Locate the cell with the specified text and output its [x, y] center coordinate. 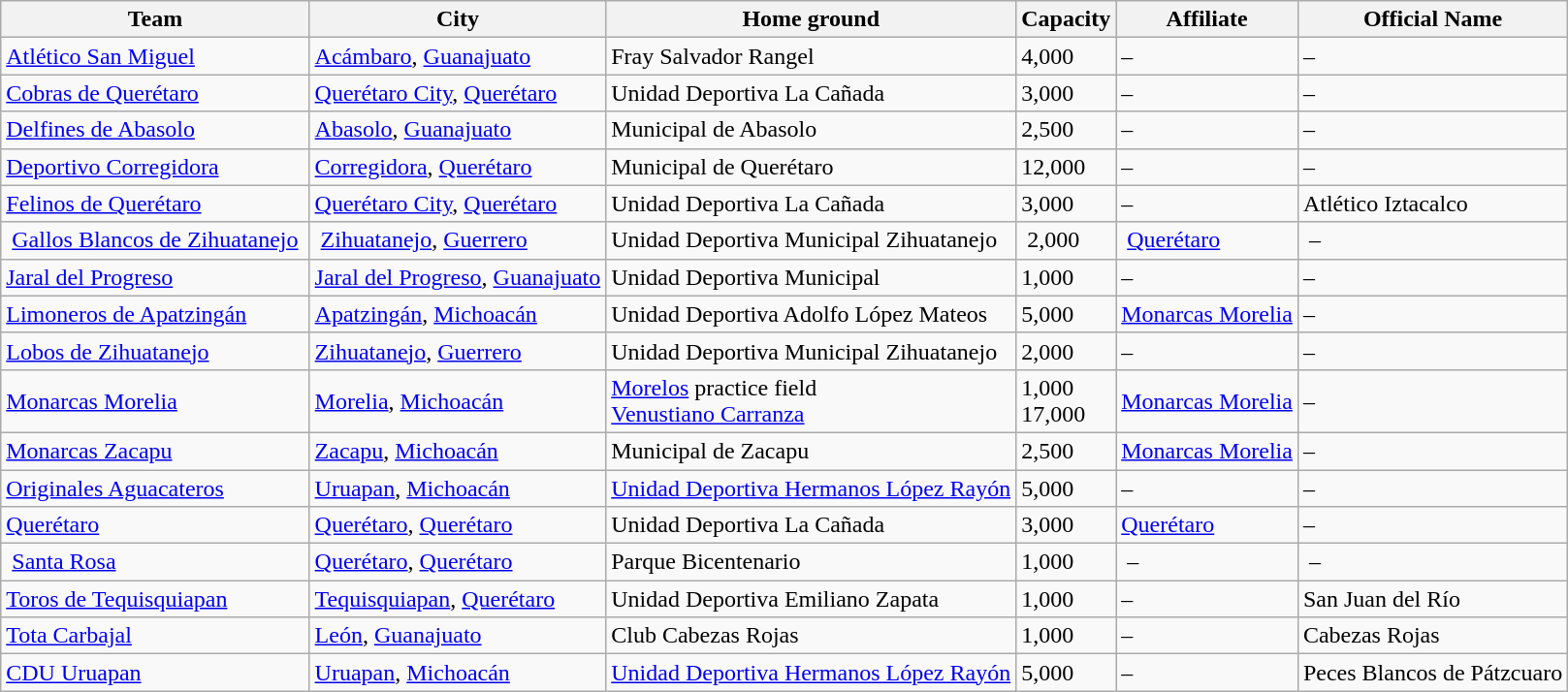
Lobos de Zihuatanejo [155, 351]
Fray Salvador Rangel [811, 56]
Team [155, 19]
Official Name [1432, 19]
Felinos de Querétaro [155, 204]
León, Guanajuato [458, 636]
Peces Blancos de Pátzcuaro [1432, 673]
Capacity [1067, 19]
Unidad Deportiva Municipal [811, 277]
Limoneros de Apatzingán [155, 314]
Atlético San Miguel [155, 56]
Parque Bicentenario [811, 562]
12,000 [1067, 167]
Club Cabezas Rojas [811, 636]
Gallos Blancos de Zihuatanejo [155, 240]
Corregidora, Querétaro [458, 167]
4,000 [1067, 56]
Deportivo Corregidora [155, 167]
Apatzingán, Michoacán [458, 314]
Cobras de Querétaro [155, 93]
Acámbaro, Guanajuato [458, 56]
Toros de Tequisquiapan [155, 599]
Jaral del Progreso [155, 277]
Morelos practice fieldVenustiano Carranza [811, 401]
Atlético Iztacalco [1432, 204]
Zacapu, Michoacán [458, 451]
Municipal de Abasolo [811, 130]
Unidad Deportiva Adolfo López Mateos [811, 314]
San Juan del Río [1432, 599]
Abasolo, Guanajuato [458, 130]
Unidad Deportiva Emiliano Zapata [811, 599]
Municipal de Querétaro [811, 167]
1,00017,000 [1067, 401]
Tequisquiapan, Querétaro [458, 599]
Home ground [811, 19]
Municipal de Zacapu [811, 451]
Monarcas Zacapu [155, 451]
City [458, 19]
Affiliate [1207, 19]
Morelia, Michoacán [458, 401]
CDU Uruapan [155, 673]
Tota Carbajal [155, 636]
Originales Aguacateros [155, 488]
Delfines de Abasolo [155, 130]
Jaral del Progreso, Guanajuato [458, 277]
Cabezas Rojas [1432, 636]
Santa Rosa [155, 562]
